Provide the [X, Y] coordinate of the cell's center where the given text is located.  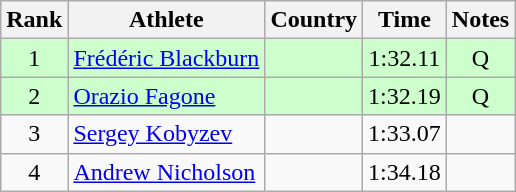
1:34.18 [405, 172]
2 [34, 96]
Andrew Nicholson [166, 172]
3 [34, 134]
Athlete [166, 20]
Orazio Fagone [166, 96]
4 [34, 172]
Sergey Kobyzev [166, 134]
1 [34, 58]
1:33.07 [405, 134]
Country [314, 20]
Frédéric Blackburn [166, 58]
Rank [34, 20]
Notes [480, 20]
1:32.11 [405, 58]
1:32.19 [405, 96]
Time [405, 20]
